Return [X, Y] of the center of cell containing provided text 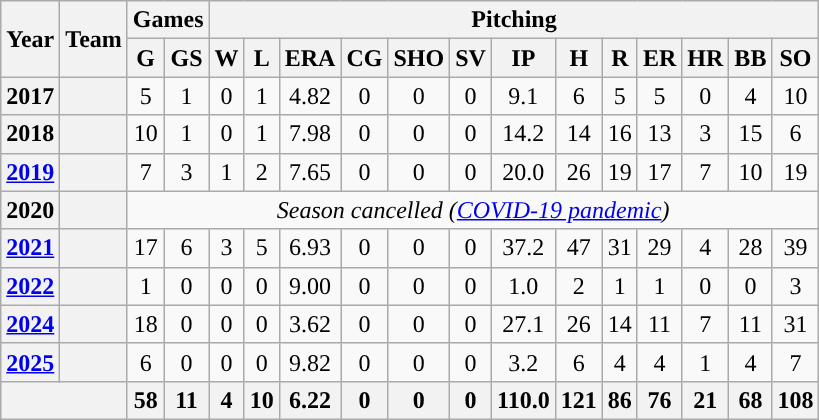
13 [659, 134]
3.2 [523, 362]
R [620, 58]
6.22 [310, 400]
Team [94, 39]
29 [659, 248]
H [578, 58]
GS [186, 58]
1.0 [523, 286]
121 [578, 400]
Games [168, 20]
G [146, 58]
Season cancelled (COVID-19 pandemic) [473, 210]
2019 [30, 172]
16 [620, 134]
47 [578, 248]
9.00 [310, 286]
2021 [30, 248]
2022 [30, 286]
2024 [30, 324]
58 [146, 400]
37.2 [523, 248]
7.98 [310, 134]
18 [146, 324]
Pitching [514, 20]
2017 [30, 96]
SO [796, 58]
76 [659, 400]
SHO [419, 58]
9.1 [523, 96]
ER [659, 58]
IP [523, 58]
7.65 [310, 172]
4.82 [310, 96]
L [262, 58]
Year [30, 39]
2020 [30, 210]
20.0 [523, 172]
86 [620, 400]
39 [796, 248]
14.2 [523, 134]
W [226, 58]
BB [750, 58]
3.62 [310, 324]
27.1 [523, 324]
28 [750, 248]
108 [796, 400]
15 [750, 134]
68 [750, 400]
HR [706, 58]
2018 [30, 134]
2025 [30, 362]
6.93 [310, 248]
SV [471, 58]
9.82 [310, 362]
21 [706, 400]
CG [364, 58]
110.0 [523, 400]
ERA [310, 58]
